For the text-containing cell, return its midpoint in (X, Y) coordinate format. 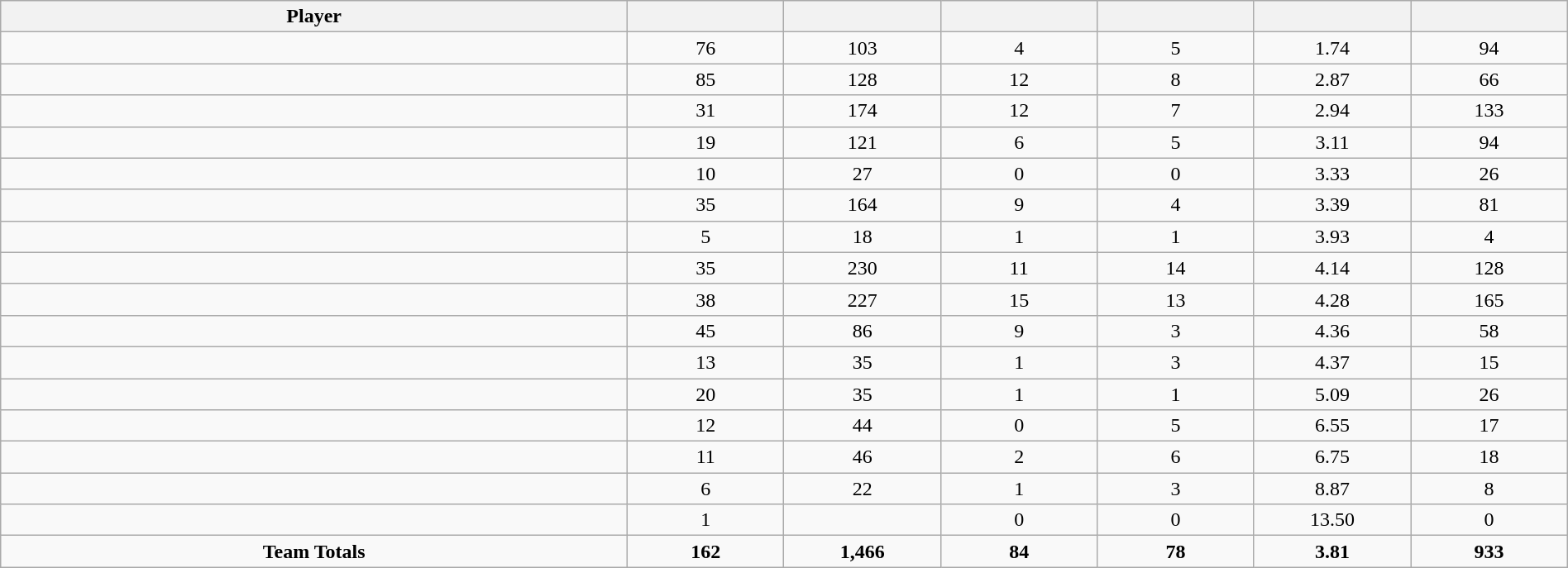
3.39 (1331, 205)
3.93 (1331, 236)
103 (862, 48)
933 (1489, 551)
38 (706, 299)
133 (1489, 111)
165 (1489, 299)
4.37 (1331, 362)
4.28 (1331, 299)
2 (1019, 457)
45 (706, 331)
1,466 (862, 551)
58 (1489, 331)
10 (706, 174)
8.87 (1331, 489)
13.50 (1331, 520)
19 (706, 142)
3.81 (1331, 551)
2.94 (1331, 111)
85 (706, 79)
66 (1489, 79)
31 (706, 111)
121 (862, 142)
46 (862, 457)
2.87 (1331, 79)
44 (862, 426)
17 (1489, 426)
Player (314, 17)
5.09 (1331, 394)
86 (862, 331)
22 (862, 489)
7 (1176, 111)
164 (862, 205)
76 (706, 48)
6.75 (1331, 457)
230 (862, 268)
Team Totals (314, 551)
14 (1176, 268)
1.74 (1331, 48)
3.33 (1331, 174)
3.11 (1331, 142)
84 (1019, 551)
20 (706, 394)
162 (706, 551)
227 (862, 299)
81 (1489, 205)
4.36 (1331, 331)
4.14 (1331, 268)
27 (862, 174)
174 (862, 111)
78 (1176, 551)
6.55 (1331, 426)
